Find where the given text appears and provide that cell's center as [X, Y] coordinate. 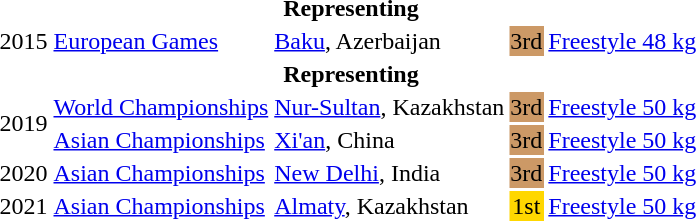
1st [526, 206]
New Delhi, India [390, 173]
Almaty, Kazakhstan [390, 206]
Nur-Sultan, Kazakhstan [390, 107]
Xi'an, China [390, 140]
European Games [161, 41]
Baku, Azerbaijan [390, 41]
World Championships [161, 107]
